Pinpoint the cell where the given text exists, returning its (x, y) midpoint coordinate. 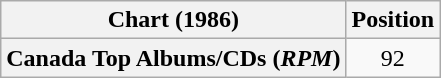
Position (393, 20)
Chart (1986) (174, 20)
Canada Top Albums/CDs (RPM) (174, 58)
92 (393, 58)
